Pinpoint the cell where the given text exists, returning its [x, y] midpoint coordinate. 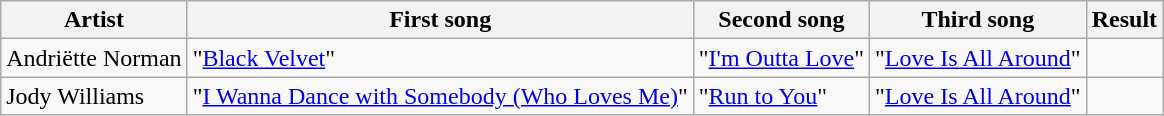
"Run to You" [781, 96]
Artist [94, 20]
Second song [781, 20]
Third song [978, 20]
First song [440, 20]
"I'm Outta Love" [781, 58]
Andriëtte Norman [94, 58]
Jody Williams [94, 96]
"Black Velvet" [440, 58]
"I Wanna Dance with Somebody (Who Loves Me)" [440, 96]
Result [1124, 20]
